Extract the [X, Y] coordinate from the center of the cell holding the provided text.  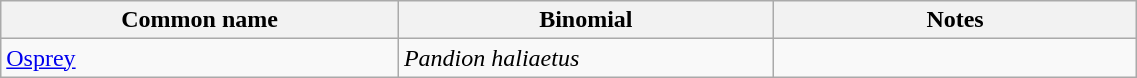
Binomial [586, 20]
Pandion haliaetus [586, 58]
Common name [200, 20]
Osprey [200, 58]
Notes [955, 20]
